Pinpoint the cell where the given text exists, returning its [X, Y] midpoint coordinate. 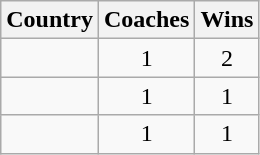
Coaches [146, 20]
2 [227, 58]
Country [50, 20]
Wins [227, 20]
